Return the [x, y] coordinate for the center point of the cell that contains the specified text.  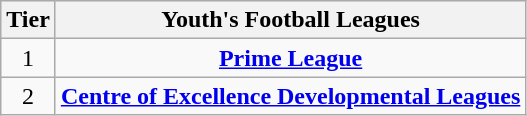
Prime League [290, 58]
1 [28, 58]
Centre of Excellence Developmental Leagues [290, 96]
2 [28, 96]
Tier [28, 20]
Youth's Football Leagues [290, 20]
